Return the (X, Y) coordinate for the center point of the cell that contains the specified text.  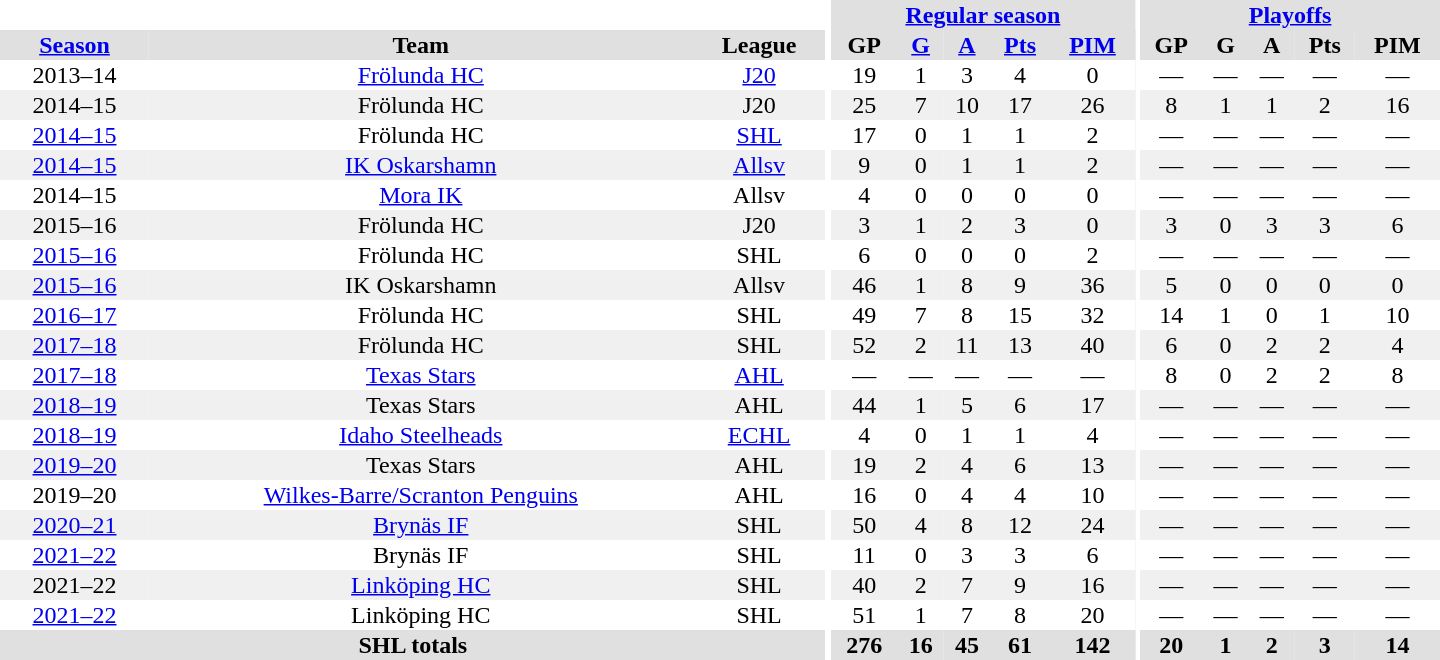
12 (1020, 525)
ECHL (760, 435)
Regular season (983, 15)
24 (1092, 525)
276 (864, 645)
2020–21 (74, 525)
26 (1092, 105)
61 (1020, 645)
SHL totals (413, 645)
Playoffs (1290, 15)
2016–17 (74, 315)
46 (864, 285)
Wilkes-Barre/Scranton Penguins (421, 495)
32 (1092, 315)
50 (864, 525)
League (760, 45)
25 (864, 105)
142 (1092, 645)
15 (1020, 315)
52 (864, 345)
Mora IK (421, 195)
51 (864, 615)
Team (421, 45)
Season (74, 45)
36 (1092, 285)
Idaho Steelheads (421, 435)
49 (864, 315)
44 (864, 405)
45 (967, 645)
2013–14 (74, 75)
